From the cell containing the given text, extract its center point as (x, y) coordinate. 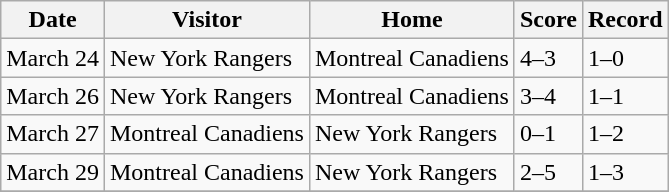
0–1 (548, 134)
Record (625, 20)
1–1 (625, 96)
Visitor (206, 20)
March 26 (53, 96)
March 29 (53, 172)
2–5 (548, 172)
1–3 (625, 172)
1–0 (625, 58)
1–2 (625, 134)
Score (548, 20)
March 24 (53, 58)
3–4 (548, 96)
Date (53, 20)
March 27 (53, 134)
Home (412, 20)
4–3 (548, 58)
